Detect which cell encompasses the target text, then output its [X, Y] center coordinate. 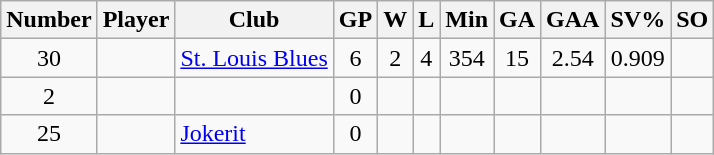
354 [467, 58]
25 [49, 134]
4 [426, 58]
St. Louis Blues [254, 58]
6 [355, 58]
GA [518, 20]
Jokerit [254, 134]
L [426, 20]
GP [355, 20]
30 [49, 58]
SV% [638, 20]
15 [518, 58]
W [396, 20]
Player [136, 20]
Min [467, 20]
Club [254, 20]
0.909 [638, 58]
Number [49, 20]
SO [692, 20]
GAA [573, 20]
2.54 [573, 58]
